Identify which cell holds the provided text, then report its [X, Y] central coordinate. 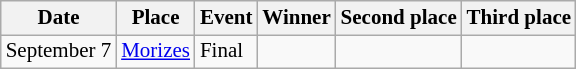
Third place [519, 18]
September 7 [58, 52]
Place [156, 18]
Winner [296, 18]
Second place [399, 18]
Morizes [156, 52]
Final [226, 52]
Date [58, 18]
Event [226, 18]
